For the text-containing cell, return its midpoint in (x, y) coordinate format. 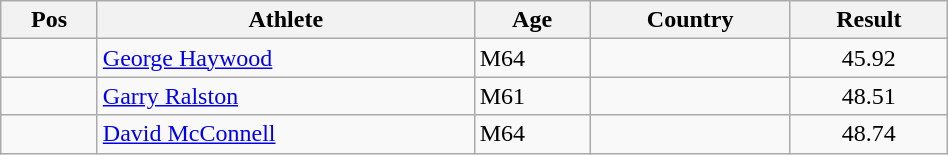
M61 (532, 96)
Country (690, 20)
48.74 (868, 134)
Age (532, 20)
45.92 (868, 58)
48.51 (868, 96)
Result (868, 20)
Pos (50, 20)
Garry Ralston (286, 96)
George Haywood (286, 58)
David McConnell (286, 134)
Athlete (286, 20)
